Extract the (x, y) coordinate from the center of the cell holding the provided text.  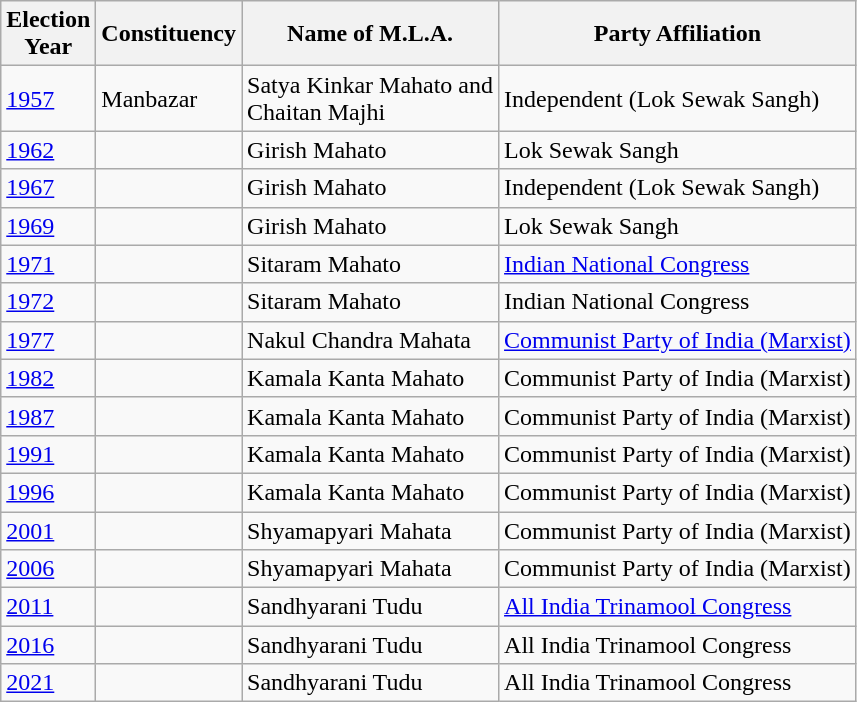
1996 (48, 492)
1962 (48, 150)
Manbazar (169, 98)
1971 (48, 264)
1969 (48, 226)
1987 (48, 416)
Constituency (169, 34)
Nakul Chandra Mahata (370, 340)
2016 (48, 645)
2006 (48, 569)
1991 (48, 454)
2011 (48, 607)
Name of M.L.A. (370, 34)
Election Year (48, 34)
1967 (48, 188)
1957 (48, 98)
Satya Kinkar Mahato andChaitan Majhi (370, 98)
1982 (48, 378)
2001 (48, 531)
Party Affiliation (678, 34)
2021 (48, 683)
1972 (48, 302)
1977 (48, 340)
